Locate the cell with the specified text and output its (x, y) center coordinate. 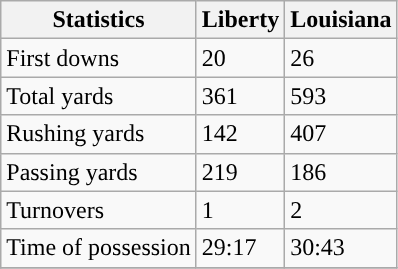
1 (240, 210)
142 (240, 134)
407 (341, 134)
Turnovers (99, 210)
First downs (99, 58)
Statistics (99, 20)
30:43 (341, 248)
219 (240, 172)
186 (341, 172)
29:17 (240, 248)
Passing yards (99, 172)
Time of possession (99, 248)
Liberty (240, 20)
Total yards (99, 96)
20 (240, 58)
593 (341, 96)
Louisiana (341, 20)
Rushing yards (99, 134)
2 (341, 210)
26 (341, 58)
361 (240, 96)
